Identify which cell holds the provided text, then report its [X, Y] central coordinate. 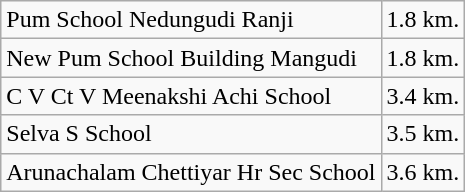
3.5 km. [423, 134]
New Pum School Building Mangudi [191, 58]
3.6 km. [423, 172]
Selva S School [191, 134]
3.4 km. [423, 96]
Arunachalam Chettiyar Hr Sec School [191, 172]
Pum School Nedungudi Ranji [191, 20]
C V Ct V Meenakshi Achi School [191, 96]
